Capture the cell that displays the provided text and extract its [X, Y] central coordinate. 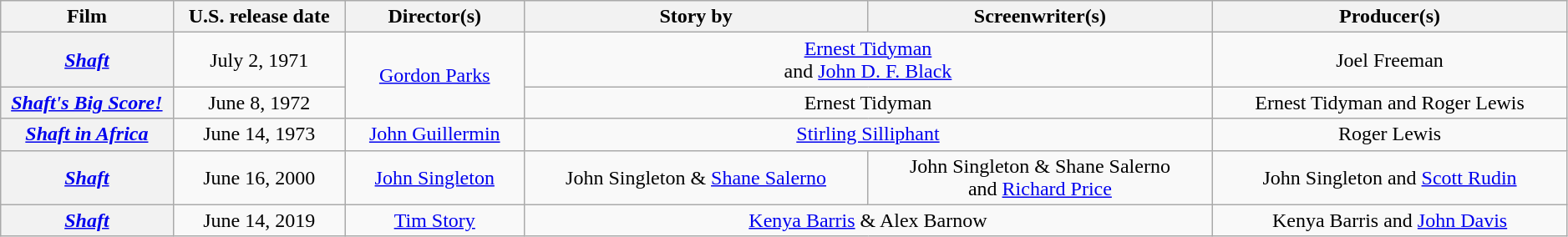
Story by [696, 17]
Director(s) [434, 17]
John Singleton & Shane Salerno [696, 177]
Producer(s) [1390, 17]
Ernest Tidyman and John D. F. Black [868, 60]
Screenwriter(s) [1040, 17]
Kenya Barris & Alex Barnow [868, 220]
Ernest Tidyman [868, 103]
June 16, 2000 [259, 177]
Ernest Tidyman and Roger Lewis [1390, 103]
July 2, 1971 [259, 60]
Roger Lewis [1390, 134]
John Guillermin [434, 134]
Film [87, 17]
Joel Freeman [1390, 60]
June 8, 1972 [259, 103]
John Singleton [434, 177]
Shaft's Big Score! [87, 103]
Tim Story [434, 220]
John Singleton & Shane Salerno and Richard Price [1040, 177]
John Singleton and Scott Rudin [1390, 177]
Shaft in Africa [87, 134]
June 14, 2019 [259, 220]
Kenya Barris and John Davis [1390, 220]
U.S. release date [259, 17]
Stirling Silliphant [868, 134]
Gordon Parks [434, 75]
June 14, 1973 [259, 134]
